Capture the cell that displays the provided text and extract its (X, Y) central coordinate. 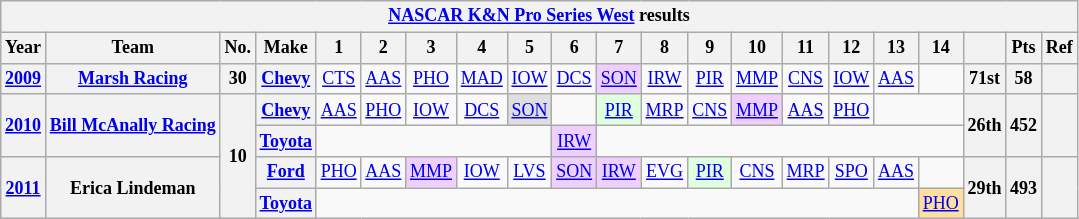
14 (940, 48)
493 (1024, 188)
3 (432, 48)
SPO (852, 172)
30 (238, 78)
58 (1024, 78)
4 (482, 48)
CTS (338, 78)
Marsh Racing (132, 78)
Year (24, 48)
6 (574, 48)
9 (710, 48)
LVS (530, 172)
2010 (24, 125)
12 (852, 48)
Ford (286, 172)
Pts (1024, 48)
MAD (482, 78)
11 (806, 48)
Team (132, 48)
2 (384, 48)
8 (664, 48)
2009 (24, 78)
Make (286, 48)
2011 (24, 188)
NASCAR K&N Pro Series West results (539, 16)
EVG (664, 172)
26th (984, 125)
7 (618, 48)
452 (1024, 125)
Erica Lindeman (132, 188)
29th (984, 188)
No. (238, 48)
71st (984, 78)
Ref (1059, 48)
13 (896, 48)
5 (530, 48)
Bill McAnally Racing (132, 125)
1 (338, 48)
